Determine the (x, y) coordinate at the center of the cell enclosing the given text.  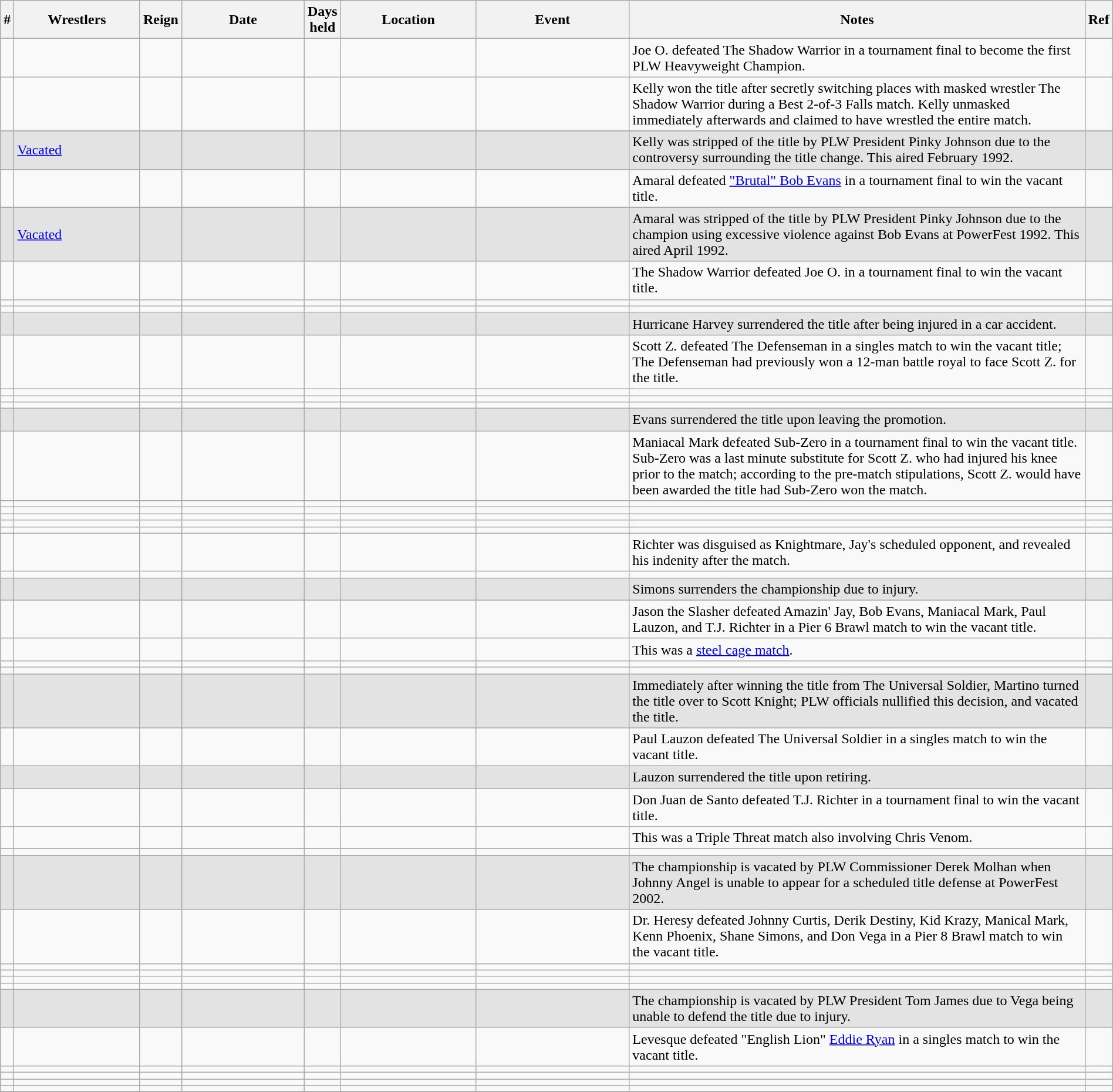
Simons surrenders the championship due to injury. (857, 589)
# (7, 20)
Date (243, 20)
Evans surrendered the title upon leaving the promotion. (857, 420)
The Shadow Warrior defeated Joe O. in a tournament final to win the vacant title. (857, 281)
Paul Lauzon defeated The Universal Soldier in a singles match to win the vacant title. (857, 747)
Jason the Slasher defeated Amazin' Jay, Bob Evans, Maniacal Mark, Paul Lauzon, and T.J. Richter in a Pier 6 Brawl match to win the vacant title. (857, 619)
Notes (857, 20)
Don Juan de Santo defeated T.J. Richter in a tournament final to win the vacant title. (857, 808)
Event (553, 20)
Lauzon surrendered the title upon retiring. (857, 777)
Days held (323, 20)
Levesque defeated "English Lion" Eddie Ryan in a singles match to win the vacant title. (857, 1046)
The championship is vacated by PLW President Tom James due to Vega being unable to defend the title due to injury. (857, 1009)
This was a Triple Threat match also involving Chris Venom. (857, 838)
Ref (1099, 20)
Wrestlers (77, 20)
Richter was disguised as Knightmare, Jay's scheduled opponent, and revealed his indenity after the match. (857, 552)
Location (409, 20)
This was a steel cage match. (857, 649)
The championship is vacated by PLW Commissioner Derek Molhan when Johnny Angel is unable to appear for a scheduled title defense at PowerFest 2002. (857, 882)
Hurricane Harvey surrendered the title after being injured in a car accident. (857, 323)
Kelly was stripped of the title by PLW President Pinky Johnson due to the controversy surrounding the title change. This aired February 1992. (857, 150)
Joe O. defeated The Shadow Warrior in a tournament final to become the first PLW Heavyweight Champion. (857, 58)
Reign (161, 20)
Amaral defeated "Brutal" Bob Evans in a tournament final to win the vacant title. (857, 188)
